Output the (X, Y) coordinate of the center of the cell containing the given text.  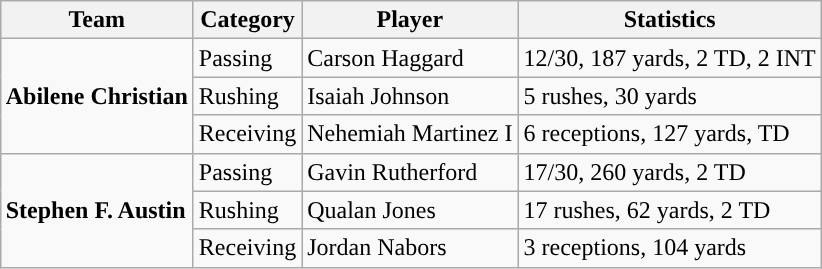
Carson Haggard (410, 58)
5 rushes, 30 yards (670, 96)
Team (96, 20)
3 receptions, 104 yards (670, 248)
12/30, 187 yards, 2 TD, 2 INT (670, 58)
Category (247, 20)
Nehemiah Martinez I (410, 134)
Statistics (670, 20)
Qualan Jones (410, 210)
Jordan Nabors (410, 248)
6 receptions, 127 yards, TD (670, 134)
17/30, 260 yards, 2 TD (670, 172)
Isaiah Johnson (410, 96)
Gavin Rutherford (410, 172)
Stephen F. Austin (96, 210)
Player (410, 20)
Abilene Christian (96, 96)
17 rushes, 62 yards, 2 TD (670, 210)
